Detect which cell encompasses the target text, then output its (X, Y) center coordinate. 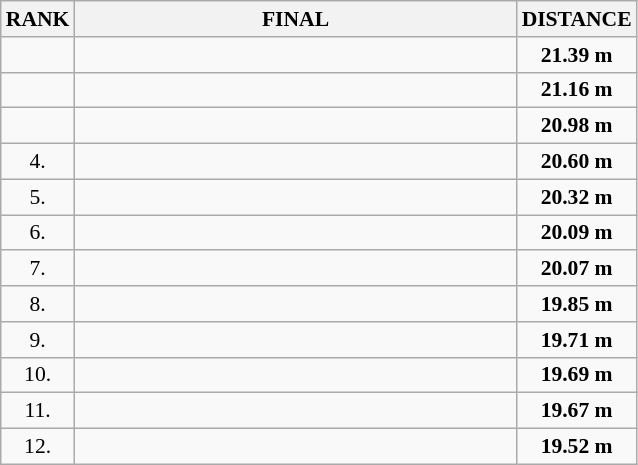
7. (38, 269)
12. (38, 447)
19.52 m (577, 447)
8. (38, 304)
RANK (38, 19)
11. (38, 411)
19.69 m (577, 375)
19.67 m (577, 411)
9. (38, 340)
20.07 m (577, 269)
5. (38, 197)
20.60 m (577, 162)
6. (38, 233)
19.85 m (577, 304)
21.16 m (577, 90)
DISTANCE (577, 19)
20.09 m (577, 233)
19.71 m (577, 340)
20.32 m (577, 197)
20.98 m (577, 126)
10. (38, 375)
FINAL (295, 19)
4. (38, 162)
21.39 m (577, 55)
